Output the (X, Y) coordinate of the center of the cell containing the given text.  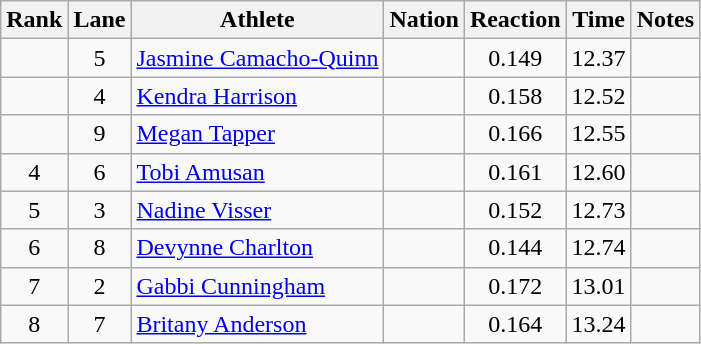
0.158 (515, 96)
0.172 (515, 286)
Notes (665, 20)
0.164 (515, 324)
2 (100, 286)
Jasmine Camacho-Quinn (258, 58)
Tobi Amusan (258, 172)
Reaction (515, 20)
Athlete (258, 20)
Gabbi Cunningham (258, 286)
12.37 (598, 58)
13.01 (598, 286)
Time (598, 20)
12.52 (598, 96)
12.73 (598, 210)
Nation (424, 20)
Kendra Harrison (258, 96)
0.152 (515, 210)
12.55 (598, 134)
Devynne Charlton (258, 248)
9 (100, 134)
Rank (34, 20)
Lane (100, 20)
Megan Tapper (258, 134)
0.166 (515, 134)
3 (100, 210)
0.149 (515, 58)
Britany Anderson (258, 324)
13.24 (598, 324)
12.60 (598, 172)
0.161 (515, 172)
Nadine Visser (258, 210)
0.144 (515, 248)
12.74 (598, 248)
